Detect which cell encompasses the target text, then output its [X, Y] center coordinate. 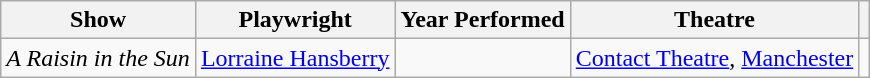
Contact Theatre, Manchester [714, 58]
Theatre [714, 20]
Show [98, 20]
A Raisin in the Sun [98, 58]
Year Performed [482, 20]
Playwright [295, 20]
Lorraine Hansberry [295, 58]
